Return [x, y] of the center of cell containing provided text 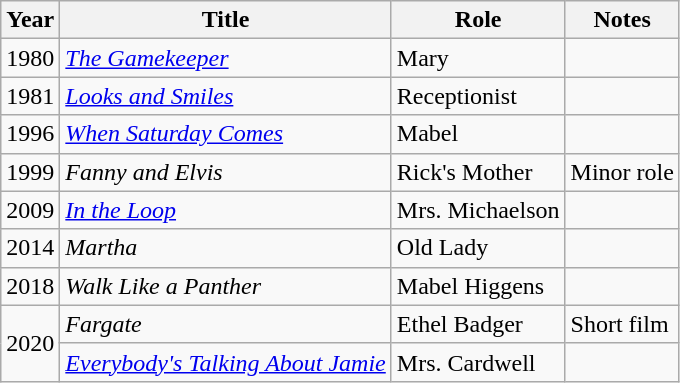
When Saturday Comes [226, 134]
Rick's Mother [478, 172]
1996 [30, 134]
Ethel Badger [478, 324]
Fargate [226, 324]
2020 [30, 343]
Martha [226, 248]
Mrs. Cardwell [478, 362]
1981 [30, 96]
2014 [30, 248]
Old Lady [478, 248]
1999 [30, 172]
1980 [30, 58]
Notes [622, 20]
Role [478, 20]
The Gamekeeper [226, 58]
2018 [30, 286]
Everybody's Talking About Jamie [226, 362]
Year [30, 20]
Minor role [622, 172]
Walk Like a Panther [226, 286]
Mabel Higgens [478, 286]
Looks and Smiles [226, 96]
Short film [622, 324]
Mabel [478, 134]
Title [226, 20]
In the Loop [226, 210]
Fanny and Elvis [226, 172]
Receptionist [478, 96]
Mrs. Michaelson [478, 210]
2009 [30, 210]
Mary [478, 58]
